Determine the (x, y) coordinate at the center of the cell enclosing the given text.  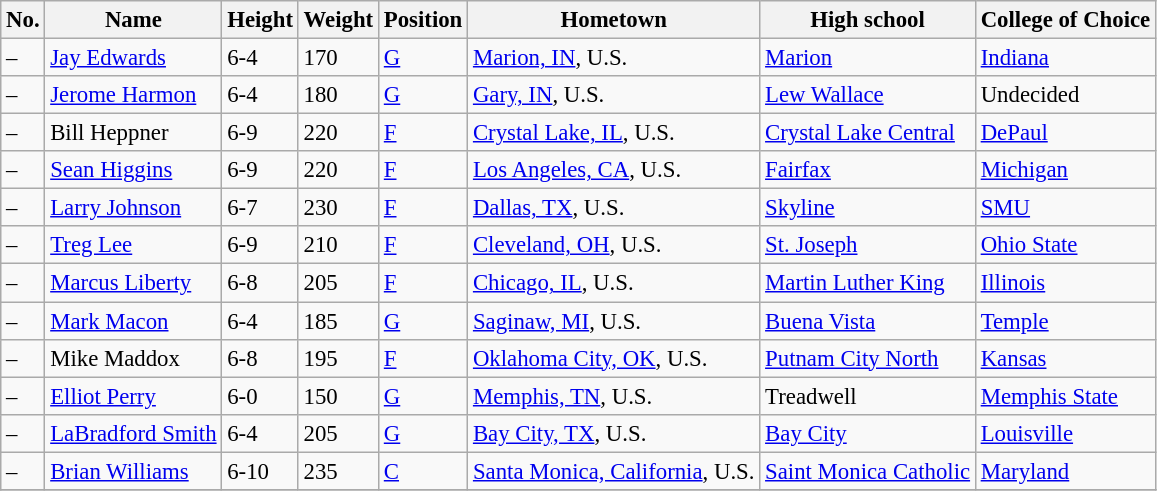
Treadwell (868, 396)
Chicago, IL, U.S. (614, 283)
170 (338, 58)
Saint Monica Catholic (868, 471)
Memphis State (1065, 396)
College of Choice (1065, 20)
Indiana (1065, 58)
235 (338, 471)
Los Angeles, CA, U.S. (614, 170)
Louisville (1065, 433)
Illinois (1065, 283)
6-10 (260, 471)
Mike Maddox (134, 358)
Marcus Liberty (134, 283)
Cleveland, OH, U.S. (614, 245)
Dallas, TX, U.S. (614, 208)
Skyline (868, 208)
6-0 (260, 396)
Larry Johnson (134, 208)
Position (424, 20)
Height (260, 20)
Jay Edwards (134, 58)
Crystal Lake, IL, U.S. (614, 133)
C (424, 471)
Lew Wallace (868, 95)
185 (338, 321)
195 (338, 358)
6-7 (260, 208)
Bill Heppner (134, 133)
No. (23, 20)
Brian Williams (134, 471)
Santa Monica, California, U.S. (614, 471)
Buena Vista (868, 321)
DePaul (1065, 133)
Marion, IN, U.S. (614, 58)
Maryland (1065, 471)
Undecided (1065, 95)
Bay City, TX, U.S. (614, 433)
LaBradford Smith (134, 433)
Saginaw, MI, U.S. (614, 321)
Gary, IN, U.S. (614, 95)
Michigan (1065, 170)
Oklahoma City, OK, U.S. (614, 358)
Bay City (868, 433)
Temple (1065, 321)
Jerome Harmon (134, 95)
Putnam City North (868, 358)
Martin Luther King (868, 283)
Mark Macon (134, 321)
Fairfax (868, 170)
Name (134, 20)
Memphis, TN, U.S. (614, 396)
150 (338, 396)
Crystal Lake Central (868, 133)
SMU (1065, 208)
St. Joseph (868, 245)
230 (338, 208)
210 (338, 245)
Treg Lee (134, 245)
Elliot Perry (134, 396)
Marion (868, 58)
Kansas (1065, 358)
High school (868, 20)
Hometown (614, 20)
Sean Higgins (134, 170)
Ohio State (1065, 245)
Weight (338, 20)
180 (338, 95)
